Capture the cell that displays the provided text and extract its (x, y) central coordinate. 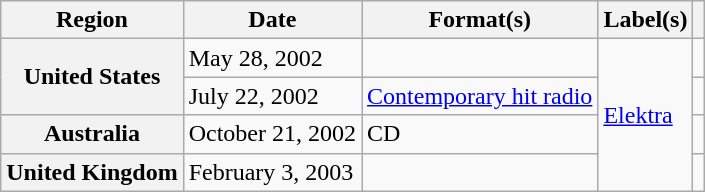
Region (92, 20)
United Kingdom (92, 172)
Contemporary hit radio (480, 96)
Australia (92, 134)
October 21, 2002 (272, 134)
July 22, 2002 (272, 96)
United States (92, 77)
Date (272, 20)
Format(s) (480, 20)
Label(s) (646, 20)
Elektra (646, 115)
February 3, 2003 (272, 172)
May 28, 2002 (272, 58)
CD (480, 134)
